Pinpoint the cell where the given text exists, returning its (X, Y) midpoint coordinate. 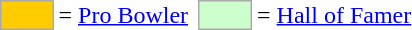
= Pro Bowler (124, 15)
